From the cell containing the given text, extract its center point as [X, Y] coordinate. 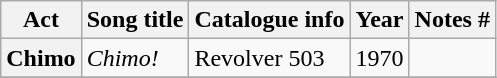
Act [41, 20]
Year [380, 20]
Chimo [41, 58]
Catalogue info [270, 20]
Notes # [452, 20]
Song title [135, 20]
1970 [380, 58]
Chimo! [135, 58]
Revolver 503 [270, 58]
